Determine the (x, y) coordinate at the center of the cell enclosing the given text.  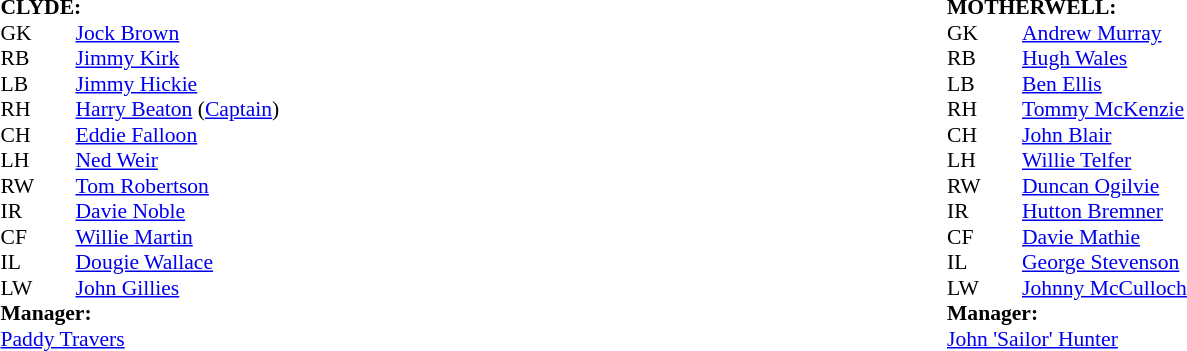
Willie Martin (178, 237)
Davie Mathie (1104, 237)
Hugh Wales (1104, 59)
Jock Brown (178, 33)
John Blair (1104, 135)
Davie Noble (178, 211)
Jimmy Kirk (178, 59)
Tom Robertson (178, 186)
Ned Weir (178, 161)
Eddie Falloon (178, 135)
Hutton Bremner (1104, 211)
Andrew Murray (1104, 33)
Willie Telfer (1104, 161)
Duncan Ogilvie (1104, 186)
Johnny McCulloch (1104, 288)
Harry Beaton (Captain) (178, 109)
John Gillies (178, 288)
Dougie Wallace (178, 263)
George Stevenson (1104, 263)
Tommy McKenzie (1104, 109)
Ben Ellis (1104, 84)
Jimmy Hickie (178, 84)
